For the text-containing cell, return its midpoint in (X, Y) coordinate format. 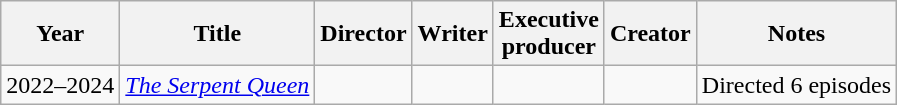
Creator (650, 34)
Year (60, 34)
Directed 6 episodes (796, 85)
Writer (452, 34)
Title (218, 34)
2022–2024 (60, 85)
Notes (796, 34)
Director (364, 34)
The Serpent Queen (218, 85)
Executiveproducer (548, 34)
